Provide the [X, Y] coordinate of the cell's center where the given text is located.  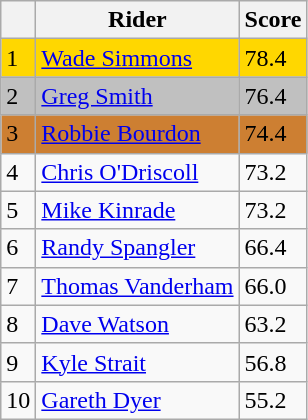
74.4 [273, 134]
66.0 [273, 286]
4 [18, 172]
Mike Kinrade [138, 210]
Dave Watson [138, 324]
Chris O'Driscoll [138, 172]
63.2 [273, 324]
Score [273, 20]
9 [18, 362]
Randy Spangler [138, 248]
2 [18, 96]
8 [18, 324]
76.4 [273, 96]
Kyle Strait [138, 362]
3 [18, 134]
6 [18, 248]
Gareth Dyer [138, 400]
Wade Simmons [138, 58]
66.4 [273, 248]
Rider [138, 20]
Greg Smith [138, 96]
Robbie Bourdon [138, 134]
10 [18, 400]
1 [18, 58]
Thomas Vanderham [138, 286]
78.4 [273, 58]
7 [18, 286]
5 [18, 210]
55.2 [273, 400]
56.8 [273, 362]
